Search for the cell housing the specified text and yield its [X, Y] center coordinate. 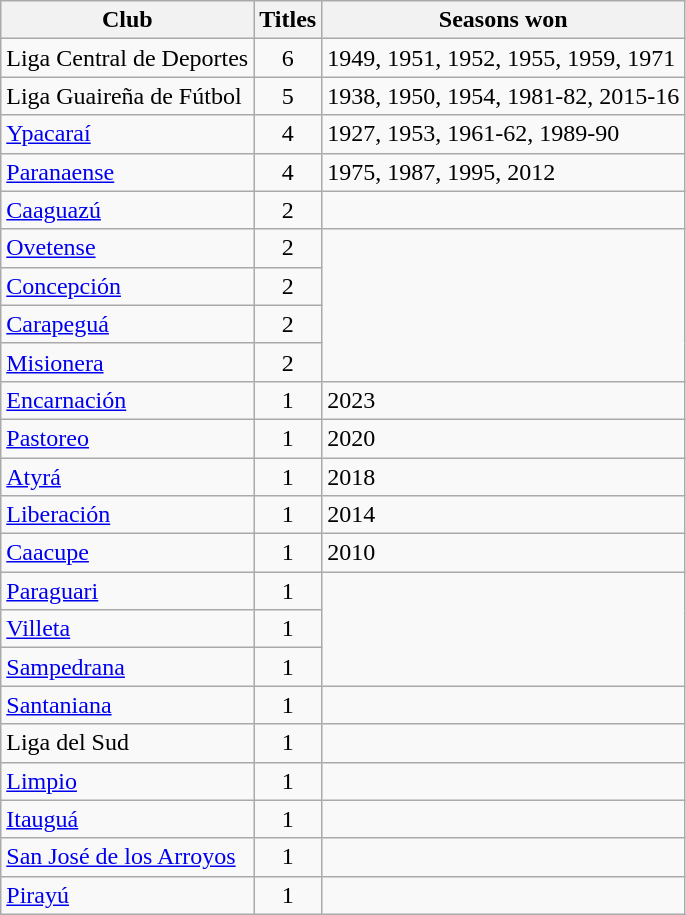
1949, 1951, 1952, 1955, 1959, 1971 [504, 58]
5 [288, 96]
Ypacaraí [128, 134]
Pirayú [128, 895]
Carapeguá [128, 324]
Paraguari [128, 591]
Seasons won [504, 20]
Pastoreo [128, 438]
Limpio [128, 781]
1975, 1987, 1995, 2012 [504, 172]
Caaguazú [128, 210]
Liga Central de Deportes [128, 58]
Sampedrana [128, 667]
2023 [504, 400]
Villeta [128, 629]
Titles [288, 20]
Encarnación [128, 400]
Liberación [128, 515]
6 [288, 58]
Misionera [128, 362]
San José de los Arroyos [128, 857]
1927, 1953, 1961-62, 1989-90 [504, 134]
Santaniana [128, 705]
2020 [504, 438]
2014 [504, 515]
1938, 1950, 1954, 1981-82, 2015-16 [504, 96]
Atyrá [128, 477]
Concepción [128, 286]
Liga del Sud [128, 743]
2010 [504, 553]
Liga Guaireña de Fútbol [128, 96]
Ovetense [128, 248]
Paranaense [128, 172]
Club [128, 20]
Itauguá [128, 819]
Caacupe [128, 553]
2018 [504, 477]
